For the text-containing cell, return its midpoint in (X, Y) coordinate format. 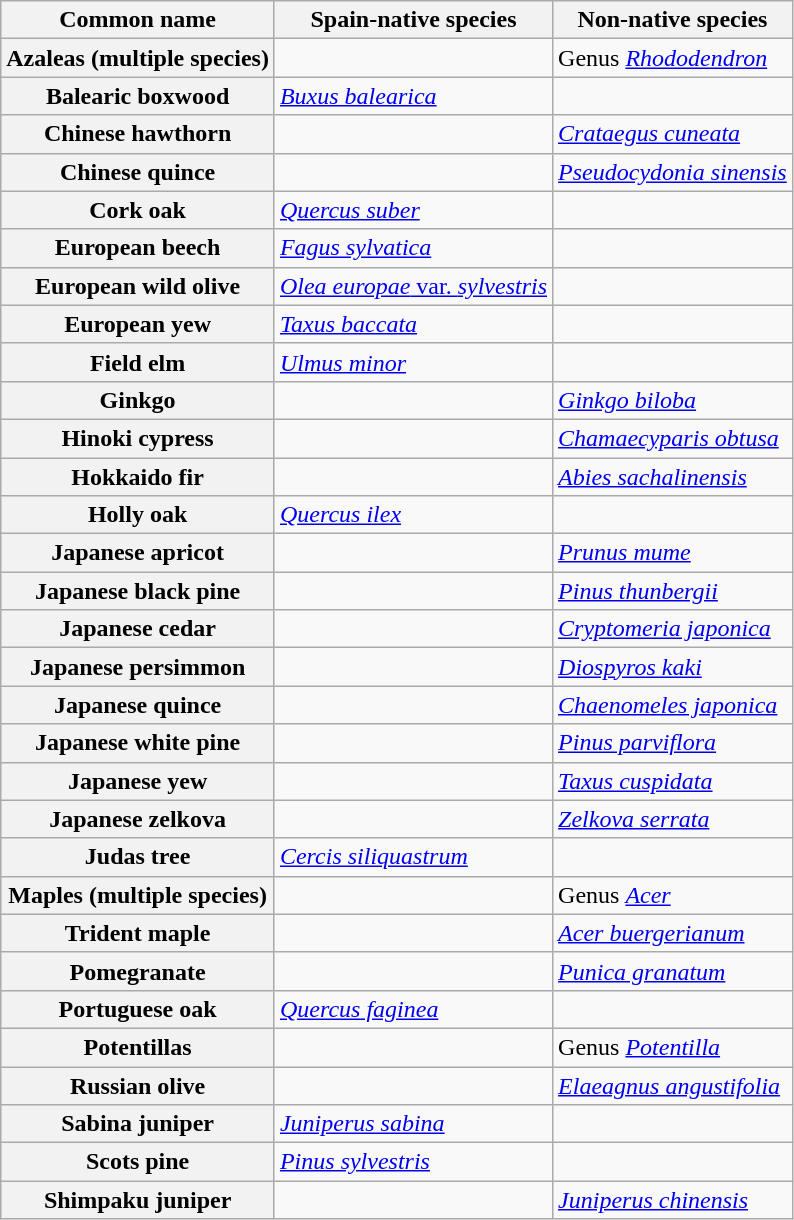
Chinese hawthorn (138, 134)
Potentillas (138, 1047)
Cercis siliquastrum (413, 857)
Portuguese oak (138, 1009)
Judas tree (138, 857)
Ginkgo biloba (673, 400)
Pinus thunbergii (673, 591)
Hokkaido fir (138, 477)
Pinus parviflora (673, 743)
Crataegus cuneata (673, 134)
Maples (multiple species) (138, 895)
Genus Rhododendron (673, 58)
Cryptomeria japonica (673, 629)
Genus Acer (673, 895)
Non-native species (673, 20)
Scots pine (138, 1162)
Sabina juniper (138, 1124)
European beech (138, 248)
Taxus cuspidata (673, 781)
Ginkgo (138, 400)
Ulmus minor (413, 362)
Quercus faginea (413, 1009)
Acer buergerianum (673, 933)
Chinese quince (138, 172)
Japanese apricot (138, 553)
Fagus sylvatica (413, 248)
Zelkova serrata (673, 819)
Azaleas (multiple species) (138, 58)
Japanese black pine (138, 591)
Japanese zelkova (138, 819)
Spain-native species (413, 20)
Genus Potentilla (673, 1047)
Trident maple (138, 933)
Cork oak (138, 210)
Quercus ilex (413, 515)
Pinus sylvestris (413, 1162)
Prunus mume (673, 553)
Japanese quince (138, 705)
Diospyros kaki (673, 667)
Juniperus sabina (413, 1124)
Shimpaku juniper (138, 1200)
European yew (138, 324)
Taxus baccata (413, 324)
Abies sachalinensis (673, 477)
Japanese cedar (138, 629)
Japanese white pine (138, 743)
Punica granatum (673, 971)
Chaenomeles japonica (673, 705)
Japanese persimmon (138, 667)
Common name (138, 20)
Holly oak (138, 515)
European wild olive (138, 286)
Pseudocydonia sinensis (673, 172)
Juniperus chinensis (673, 1200)
Balearic boxwood (138, 96)
Russian olive (138, 1085)
Buxus balearica (413, 96)
Hinoki cypress (138, 438)
Quercus suber (413, 210)
Pomegranate (138, 971)
Olea europae var. sylvestris (413, 286)
Chamaecyparis obtusa (673, 438)
Elaeagnus angustifolia (673, 1085)
Japanese yew (138, 781)
Field elm (138, 362)
